Determine the (x, y) coordinate at the center of the cell enclosing the given text.  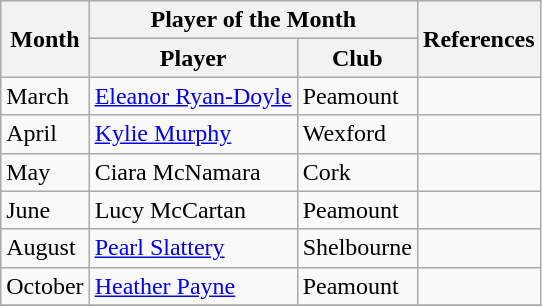
Lucy McCartan (193, 210)
June (45, 210)
October (45, 286)
Month (45, 39)
Club (357, 58)
August (45, 248)
References (480, 39)
April (45, 134)
March (45, 96)
Player (193, 58)
Pearl Slattery (193, 248)
Wexford (357, 134)
Player of the Month (253, 20)
May (45, 172)
Cork (357, 172)
Kylie Murphy (193, 134)
Eleanor Ryan-Doyle (193, 96)
Ciara McNamara (193, 172)
Shelbourne (357, 248)
Heather Payne (193, 286)
